Locate the cell with the specified text and output its [X, Y] center coordinate. 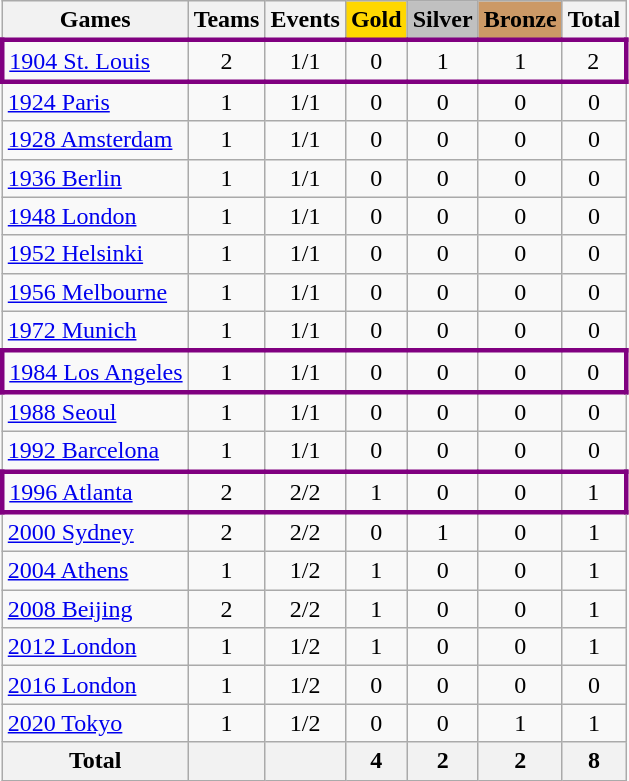
2008 Beijing [95, 609]
1948 London [95, 216]
1972 Munich [95, 331]
1904 St. Louis [95, 60]
1936 Berlin [95, 178]
2004 Athens [95, 571]
Events [305, 21]
Gold [376, 21]
Bronze [520, 21]
Teams [226, 21]
Games [95, 21]
2000 Sydney [95, 532]
8 [594, 761]
2020 Tokyo [95, 723]
1996 Atlanta [95, 492]
Silver [442, 21]
1956 Melbourne [95, 292]
2012 London [95, 647]
4 [376, 761]
1952 Helsinki [95, 254]
1924 Paris [95, 101]
1984 Los Angeles [95, 372]
1988 Seoul [95, 412]
2016 London [95, 685]
1928 Amsterdam [95, 140]
1992 Barcelona [95, 451]
